Search for the cell housing the specified text and yield its [X, Y] center coordinate. 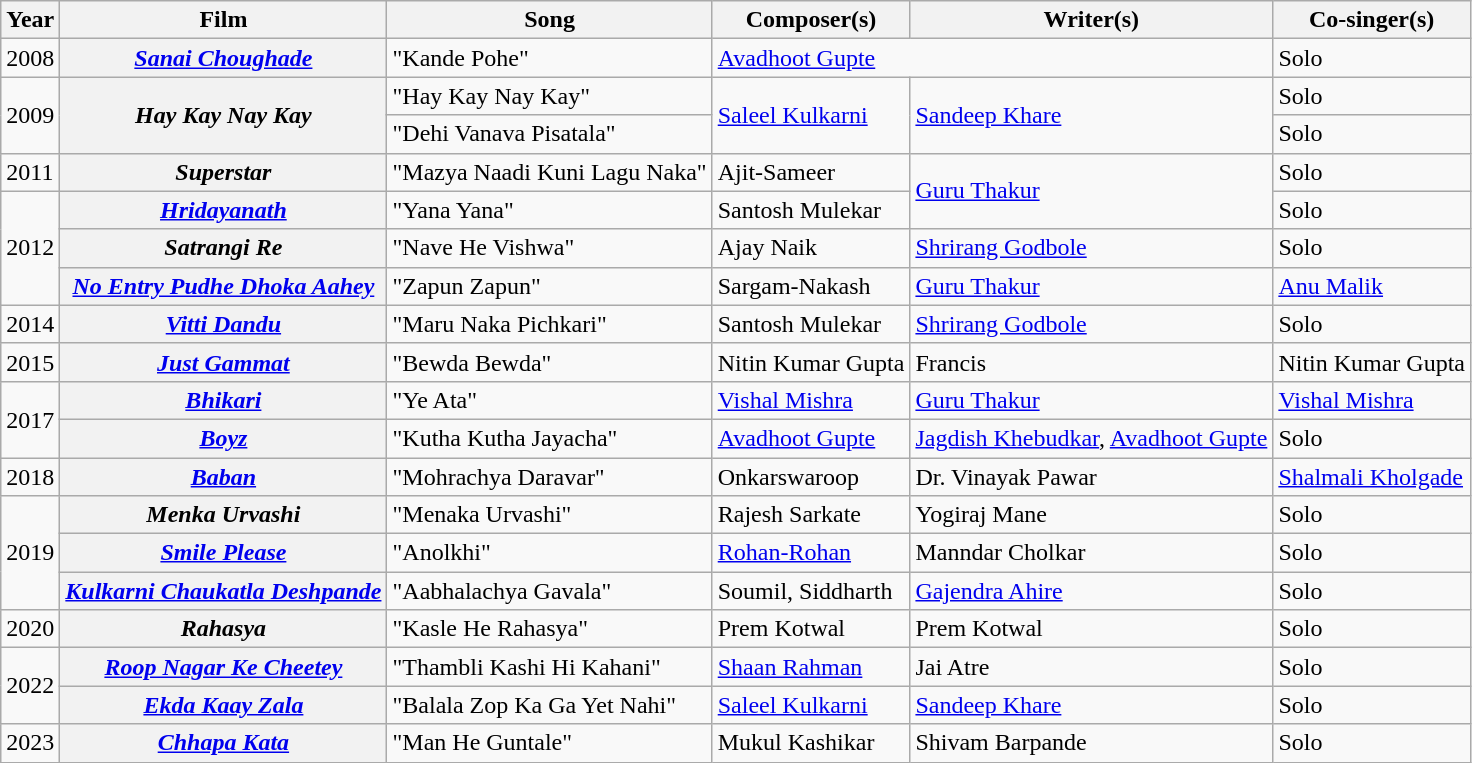
Bhikari [224, 400]
Kulkarni Chaukatla Deshpande [224, 591]
Just Gammat [224, 362]
Gajendra Ahire [1092, 591]
No Entry Pudhe Dhoka Aahey [224, 286]
Francis [1092, 362]
Superstar [224, 172]
"Hay Kay Nay Kay" [550, 96]
2020 [30, 629]
"Ye Ata" [550, 400]
Anu Malik [1372, 286]
"Thambli Kashi Hi Kahani" [550, 667]
Rajesh Sarkate [811, 515]
"Mazya Naadi Kuni Lagu Naka" [550, 172]
Ajit-Sameer [811, 172]
Boyz [224, 438]
Hridayanath [224, 210]
Menka Urvashi [224, 515]
2014 [30, 324]
Shaan Rahman [811, 667]
Hay Kay Nay Kay [224, 115]
Year [30, 20]
Satrangi Re [224, 248]
Film [224, 20]
2018 [30, 477]
Ajay Naik [811, 248]
2015 [30, 362]
"Kasle He Rahasya" [550, 629]
Shivam Barpande [1092, 743]
Mukul Kashikar [811, 743]
"Kutha Kutha Jayacha" [550, 438]
Smile Please [224, 553]
"Zapun Zapun" [550, 286]
Manndar Cholkar [1092, 553]
Jagdish Khebudkar, Avadhoot Gupte [1092, 438]
2017 [30, 419]
2023 [30, 743]
2008 [30, 58]
"Yana Yana" [550, 210]
Writer(s) [1092, 20]
Shalmali Kholgade [1372, 477]
"Mohrachya Daravar" [550, 477]
Yogiraj Mane [1092, 515]
"Nave He Vishwa" [550, 248]
"Dehi Vanava Pisatala" [550, 134]
Rohan-Rohan [811, 553]
"Maru Naka Pichkari" [550, 324]
Sanai Choughade [224, 58]
Song [550, 20]
2009 [30, 115]
Co-singer(s) [1372, 20]
2019 [30, 553]
"Anolkhi" [550, 553]
"Menaka Urvashi" [550, 515]
"Kande Pohe" [550, 58]
2022 [30, 686]
Baban [224, 477]
Sargam-Nakash [811, 286]
Onkarswaroop [811, 477]
"Man He Guntale" [550, 743]
2011 [30, 172]
Composer(s) [811, 20]
Soumil, Siddharth [811, 591]
Roop Nagar Ke Cheetey [224, 667]
Chhapa Kata [224, 743]
Vitti Dandu [224, 324]
Rahasya [224, 629]
"Aabhalachya Gavala" [550, 591]
Ekda Kaay Zala [224, 705]
Dr. Vinayak Pawar [1092, 477]
2012 [30, 248]
Jai Atre [1092, 667]
"Balala Zop Ka Ga Yet Nahi" [550, 705]
"Bewda Bewda" [550, 362]
